Pinpoint the cell where the given text exists, returning its (x, y) midpoint coordinate. 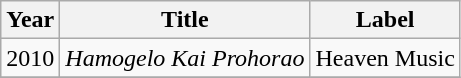
Year (30, 20)
2010 (30, 58)
Heaven Music (385, 58)
Title (185, 20)
Label (385, 20)
Hamogelo Kai Prohorao (185, 58)
